Pinpoint the cell where the given text exists, returning its (X, Y) midpoint coordinate. 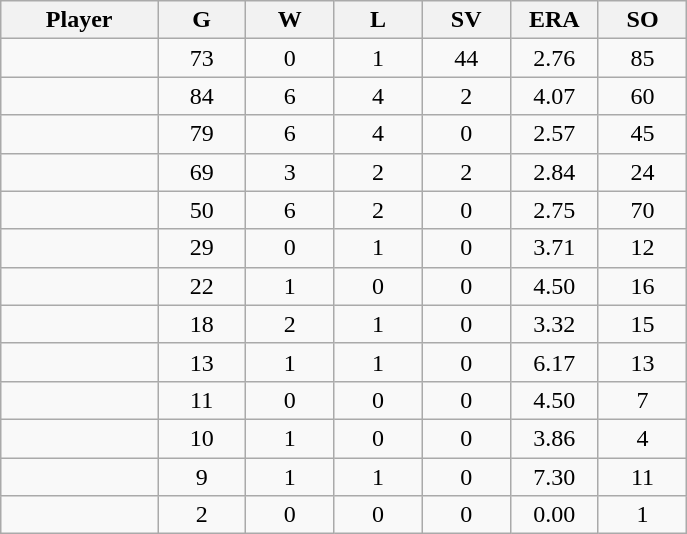
6.17 (554, 362)
2.75 (554, 210)
SO (642, 20)
60 (642, 96)
79 (202, 134)
7.30 (554, 477)
12 (642, 248)
SV (466, 20)
10 (202, 438)
3 (290, 172)
84 (202, 96)
22 (202, 286)
16 (642, 286)
44 (466, 58)
0.00 (554, 515)
2.57 (554, 134)
24 (642, 172)
3.86 (554, 438)
G (202, 20)
70 (642, 210)
Player (80, 20)
15 (642, 324)
69 (202, 172)
2.76 (554, 58)
7 (642, 400)
18 (202, 324)
L (378, 20)
4.07 (554, 96)
3.71 (554, 248)
85 (642, 58)
2.84 (554, 172)
73 (202, 58)
45 (642, 134)
9 (202, 477)
50 (202, 210)
W (290, 20)
ERA (554, 20)
3.32 (554, 324)
29 (202, 248)
